Identify which cell holds the provided text, then report its (x, y) central coordinate. 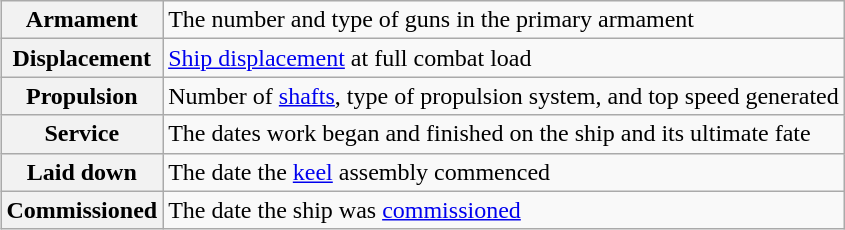
Service (82, 134)
The dates work began and finished on the ship and its ultimate fate (504, 134)
Number of shafts, type of propulsion system, and top speed generated (504, 96)
Commissioned (82, 210)
The number and type of guns in the primary armament (504, 20)
The date the keel assembly commenced (504, 172)
Propulsion (82, 96)
Armament (82, 20)
The date the ship was commissioned (504, 210)
Displacement (82, 58)
Ship displacement at full combat load (504, 58)
Laid down (82, 172)
